For the text-containing cell, return its midpoint in (X, Y) coordinate format. 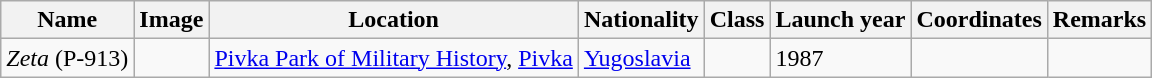
Image (172, 20)
Remarks (1099, 20)
Name (68, 20)
Launch year (840, 20)
Nationality (641, 20)
Location (394, 20)
Zeta (P-913) (68, 58)
Pivka Park of Military History, Pivka (394, 58)
Yugoslavia (641, 58)
Class (737, 20)
Coordinates (979, 20)
1987 (840, 58)
